Provide the [X, Y] coordinate of the cell's center where the given text is located.  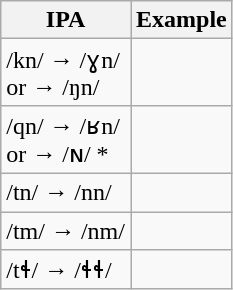
/tn/ → /nn/ [66, 192]
/tm/ → /nm/ [66, 231]
/kn/ → /ɣn/or → /ŋn/ [66, 72]
/qn/ → /ʁn/or → /ɴ/ * [66, 139]
/tɬ/ → /ɬɬ/ [66, 270]
IPA [66, 20]
Example [181, 20]
